Find where the given text appears and provide that cell's center as (X, Y) coordinate. 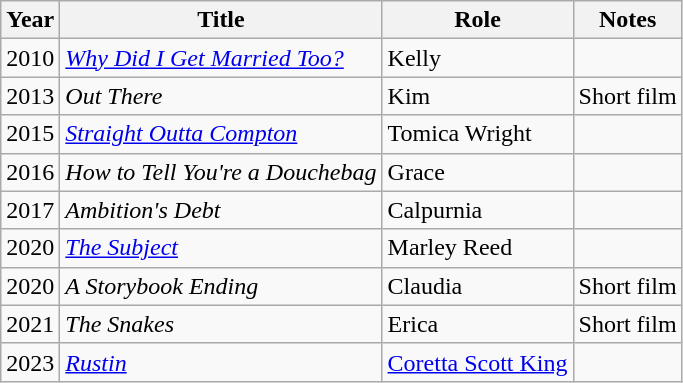
Straight Outta Compton (221, 134)
Ambition's Debt (221, 210)
The Subject (221, 248)
2017 (30, 210)
Rustin (221, 362)
Out There (221, 96)
Erica (478, 324)
Coretta Scott King (478, 362)
2015 (30, 134)
2016 (30, 172)
Why Did I Get Married Too? (221, 58)
2013 (30, 96)
Tomica Wright (478, 134)
Kim (478, 96)
The Snakes (221, 324)
Calpurnia (478, 210)
A Storybook Ending (221, 286)
Claudia (478, 286)
Notes (628, 20)
2010 (30, 58)
Grace (478, 172)
How to Tell You're a Douchebag (221, 172)
Kelly (478, 58)
Marley Reed (478, 248)
Title (221, 20)
2021 (30, 324)
Year (30, 20)
Role (478, 20)
2023 (30, 362)
